For the text-containing cell, return its midpoint in (x, y) coordinate format. 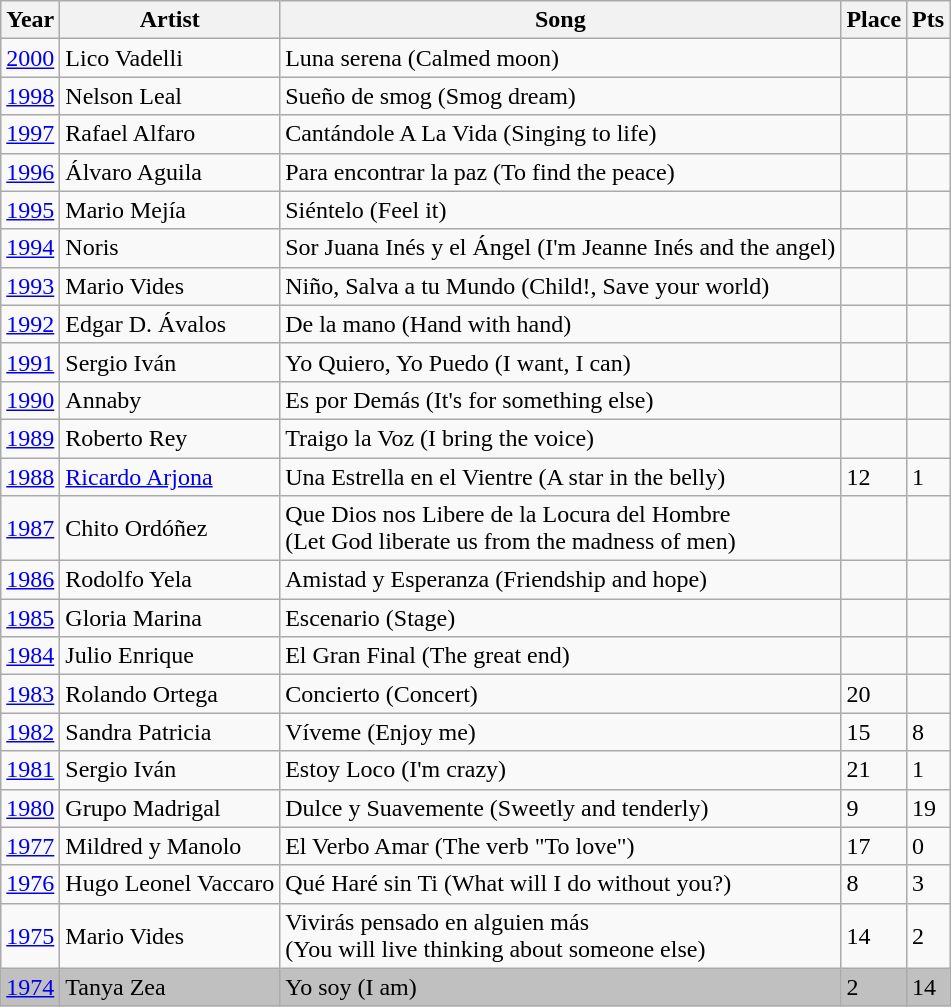
1974 (30, 987)
Que Dios nos Libere de la Locura del Hombre(Let God liberate us from the madness of men) (560, 528)
12 (874, 477)
1981 (30, 770)
Mildred y Manolo (170, 846)
Una Estrella en el Vientre (A star in the belly) (560, 477)
1991 (30, 362)
Pts (928, 20)
El Verbo Amar (The verb "To love") (560, 846)
Ricardo Arjona (170, 477)
Es por Demás (It's for something else) (560, 400)
Escenario (Stage) (560, 618)
Gloria Marina (170, 618)
Noris (170, 248)
Amistad y Esperanza (Friendship and hope) (560, 580)
Place (874, 20)
Siéntelo (Feel it) (560, 210)
1980 (30, 808)
Mario Mejía (170, 210)
Grupo Madrigal (170, 808)
1992 (30, 324)
Yo Quiero, Yo Puedo (I want, I can) (560, 362)
Luna serena (Calmed moon) (560, 58)
1984 (30, 656)
Tanya Zea (170, 987)
Year (30, 20)
De la mano (Hand with hand) (560, 324)
Hugo Leonel Vaccaro (170, 884)
1995 (30, 210)
Song (560, 20)
15 (874, 732)
Sor Juana Inés y el Ángel (I'm Jeanne Inés and the angel) (560, 248)
Niño, Salva a tu Mundo (Child!, Save your world) (560, 286)
20 (874, 694)
Estoy Loco (I'm crazy) (560, 770)
Artist (170, 20)
1982 (30, 732)
1989 (30, 438)
1986 (30, 580)
Cantándole A La Vida (Singing to life) (560, 134)
1985 (30, 618)
19 (928, 808)
Álvaro Aguila (170, 172)
1987 (30, 528)
2000 (30, 58)
Para encontrar la paz (To find the peace) (560, 172)
Roberto Rey (170, 438)
0 (928, 846)
1993 (30, 286)
Rolando Ortega (170, 694)
Lico Vadelli (170, 58)
1976 (30, 884)
Julio Enrique (170, 656)
Yo soy (I am) (560, 987)
El Gran Final (The great end) (560, 656)
1988 (30, 477)
Annaby (170, 400)
Chito Ordóñez (170, 528)
Nelson Leal (170, 96)
Edgar D. Ávalos (170, 324)
Qué Haré sin Ti (What will I do without you?) (560, 884)
Rodolfo Yela (170, 580)
Vivirás pensado en alguien más(You will live thinking about someone else) (560, 936)
1998 (30, 96)
Sandra Patricia (170, 732)
Rafael Alfaro (170, 134)
1990 (30, 400)
1977 (30, 846)
Dulce y Suavemente (Sweetly and tenderly) (560, 808)
21 (874, 770)
Concierto (Concert) (560, 694)
9 (874, 808)
3 (928, 884)
1996 (30, 172)
1975 (30, 936)
Víveme (Enjoy me) (560, 732)
1983 (30, 694)
Sueño de smog (Smog dream) (560, 96)
1994 (30, 248)
1997 (30, 134)
Traigo la Voz (I bring the voice) (560, 438)
17 (874, 846)
